Extract the (x, y) coordinate from the center of the cell holding the provided text.  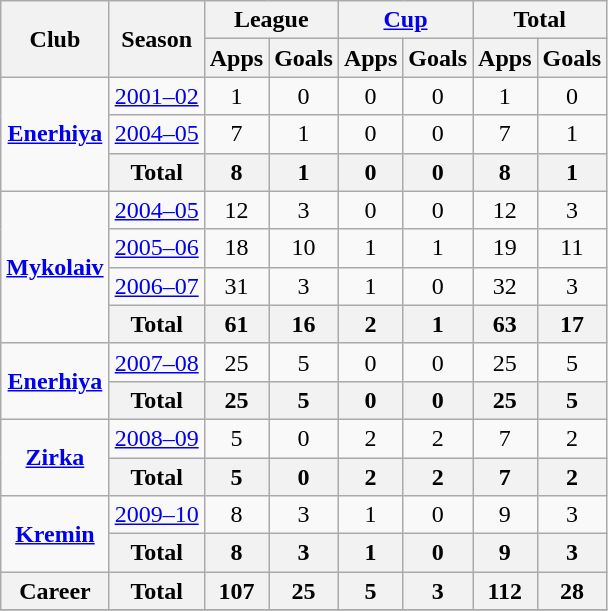
28 (572, 591)
Career (55, 591)
16 (304, 324)
Zirka (55, 457)
31 (236, 286)
2001–02 (156, 96)
18 (236, 248)
Cup (405, 20)
2006–07 (156, 286)
2005–06 (156, 248)
Kremin (55, 534)
17 (572, 324)
32 (505, 286)
11 (572, 248)
61 (236, 324)
Club (55, 39)
63 (505, 324)
107 (236, 591)
Mykolaiv (55, 267)
2009–10 (156, 515)
19 (505, 248)
Season (156, 39)
112 (505, 591)
2007–08 (156, 362)
10 (304, 248)
League (271, 20)
2008–09 (156, 438)
